Search for the cell housing the specified text and yield its (X, Y) center coordinate. 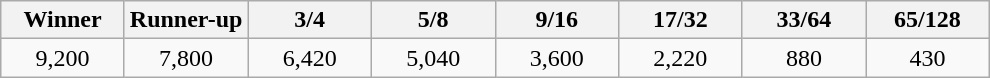
5,040 (433, 58)
880 (804, 58)
6,420 (310, 58)
3/4 (310, 20)
65/128 (928, 20)
3,600 (557, 58)
2,220 (681, 58)
Winner (63, 20)
9/16 (557, 20)
9,200 (63, 58)
Runner-up (186, 20)
430 (928, 58)
5/8 (433, 20)
17/32 (681, 20)
33/64 (804, 20)
7,800 (186, 58)
